Capture the cell that displays the provided text and extract its (X, Y) central coordinate. 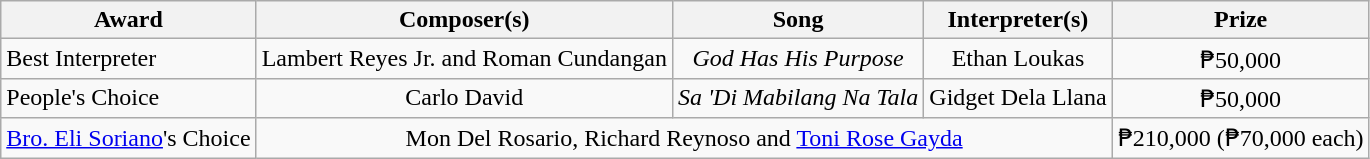
Carlo David (464, 98)
Composer(s) (464, 20)
Gidget Dela Llana (1018, 98)
Prize (1240, 20)
Song (798, 20)
Best Interpreter (128, 59)
Lambert Reyes Jr. and Roman Cundangan (464, 59)
Award (128, 20)
Bro. Eli Soriano's Choice (128, 138)
God Has His Purpose (798, 59)
Mon Del Rosario, Richard Reynoso and Toni Rose Gayda (684, 138)
Interpreter(s) (1018, 20)
People's Choice (128, 98)
Sa 'Di Mabilang Na Tala (798, 98)
Ethan Loukas (1018, 59)
₱210,000 (₱70,000 each) (1240, 138)
